Return the (x, y) coordinate for the center point of the cell that contains the specified text.  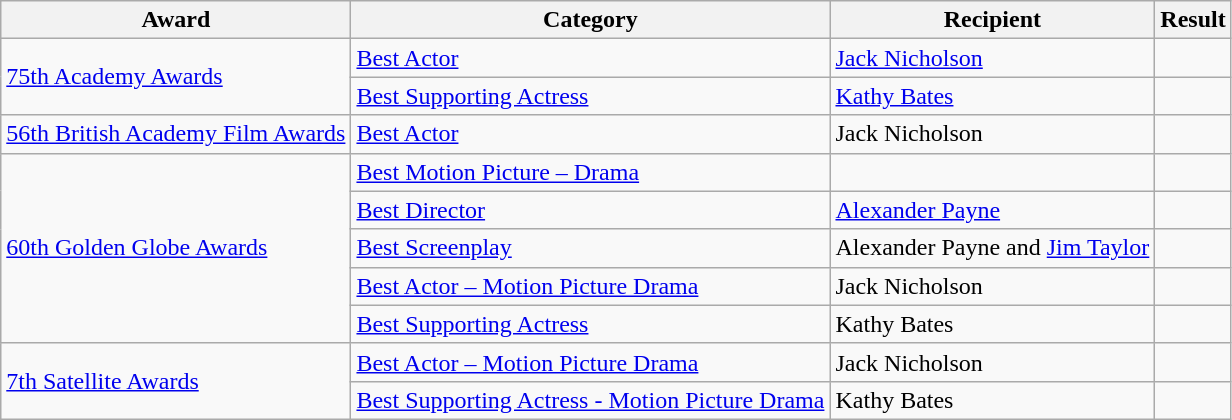
7th Satellite Awards (176, 381)
Award (176, 20)
Best Supporting Actress - Motion Picture Drama (590, 400)
Best Screenplay (590, 248)
Recipient (992, 20)
Alexander Payne and Jim Taylor (992, 248)
60th Golden Globe Awards (176, 248)
56th British Academy Film Awards (176, 134)
75th Academy Awards (176, 77)
Category (590, 20)
Result (1193, 20)
Best Director (590, 210)
Best Motion Picture – Drama (590, 172)
Alexander Payne (992, 210)
